Extract the (X, Y) coordinate from the center of the cell holding the provided text.  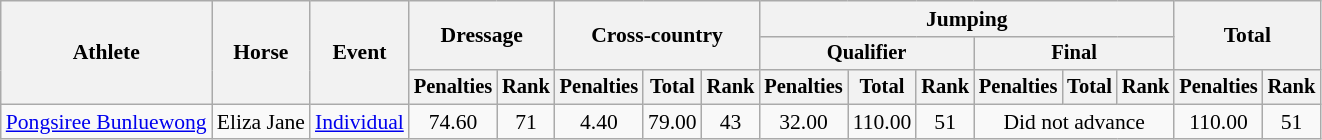
Event (360, 52)
Jumping (966, 19)
79.00 (672, 122)
Individual (360, 122)
Athlete (106, 52)
Qualifier (866, 54)
Final (1074, 54)
71 (526, 122)
Dressage (482, 36)
32.00 (803, 122)
Pongsiree Bunluewong (106, 122)
Horse (261, 52)
4.40 (599, 122)
Eliza Jane (261, 122)
43 (731, 122)
Did not advance (1074, 122)
74.60 (453, 122)
Cross-country (658, 36)
